Extract the [X, Y] coordinate from the center of the cell holding the provided text.  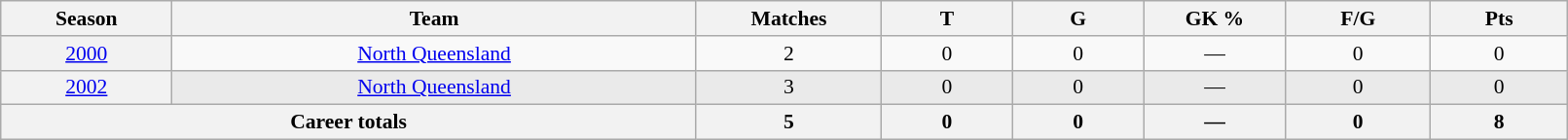
GK % [1215, 18]
Team [434, 18]
2 [788, 53]
Career totals [348, 122]
2000 [87, 53]
Season [87, 18]
F/G [1358, 18]
G [1078, 18]
5 [788, 122]
2002 [87, 87]
T [948, 18]
3 [788, 87]
Pts [1499, 18]
Matches [788, 18]
8 [1499, 122]
